Search for the cell housing the specified text and yield its (X, Y) center coordinate. 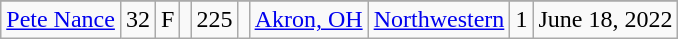
F (167, 20)
225 (214, 20)
1 (522, 20)
June 18, 2022 (606, 20)
32 (138, 20)
Akron, OH (308, 20)
Pete Nance (61, 20)
Northwestern (439, 20)
